Output the [x, y] coordinate of the center of the cell containing the given text.  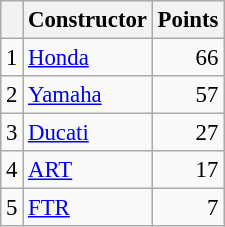
66 [188, 58]
FTR [88, 208]
Points [188, 20]
4 [12, 170]
Honda [88, 58]
57 [188, 95]
Yamaha [88, 95]
ART [88, 170]
3 [12, 133]
2 [12, 95]
5 [12, 208]
17 [188, 170]
7 [188, 208]
Constructor [88, 20]
27 [188, 133]
1 [12, 58]
Ducati [88, 133]
